Scan for the cell matching the given text and deliver its (x, y) coordinate at center. 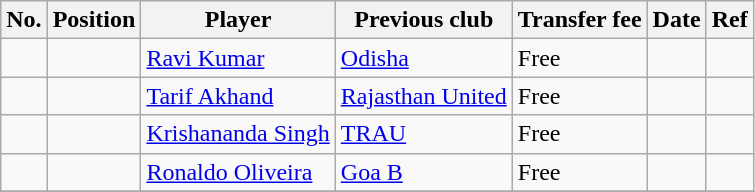
Ref (730, 20)
TRAU (424, 134)
Player (238, 20)
Goa B (424, 172)
No. (24, 20)
Odisha (424, 58)
Ravi Kumar (238, 58)
Previous club (424, 20)
Position (94, 20)
Ronaldo Oliveira (238, 172)
Krishananda Singh (238, 134)
Rajasthan United (424, 96)
Tarif Akhand (238, 96)
Transfer fee (580, 20)
Date (676, 20)
